Search for the cell housing the specified text and yield its [X, Y] center coordinate. 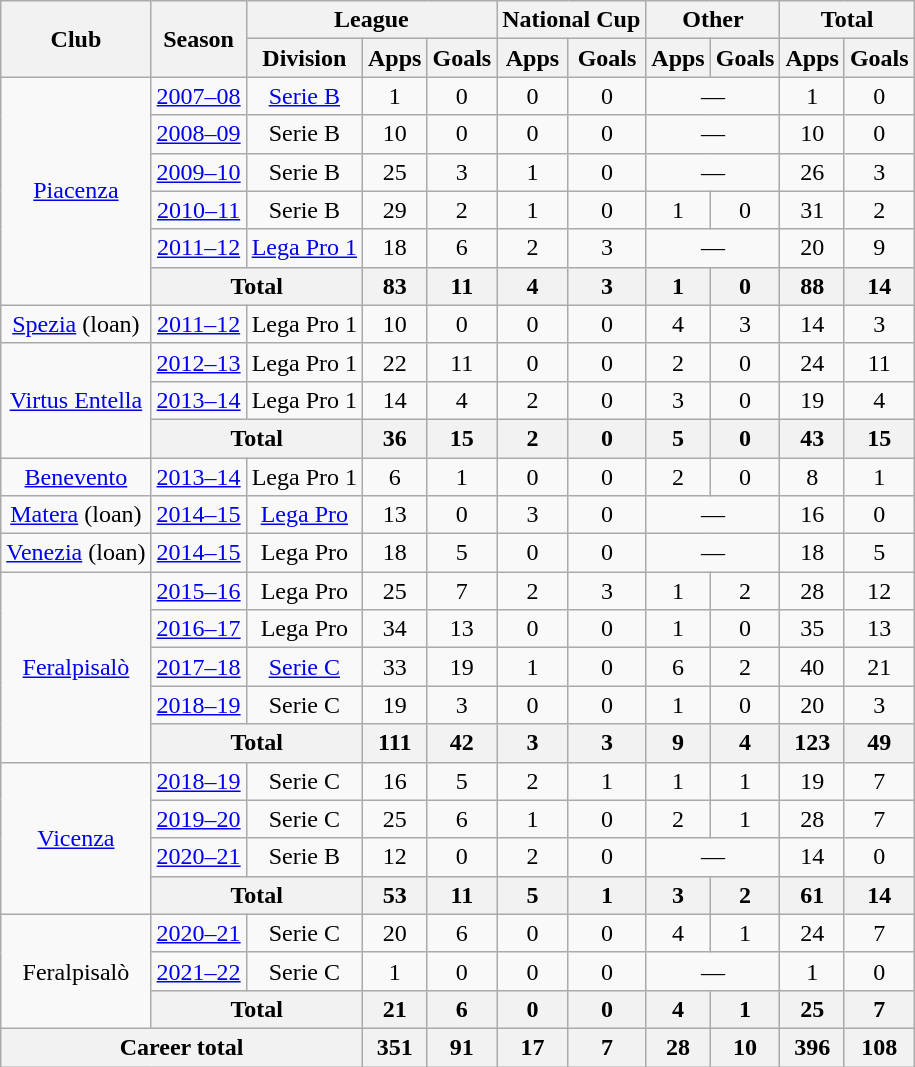
Other [713, 20]
17 [533, 1047]
2007–08 [198, 96]
351 [395, 1047]
83 [395, 286]
2012–13 [198, 362]
29 [395, 210]
53 [395, 895]
Virtus Entella [76, 400]
Season [198, 39]
88 [812, 286]
Benevento [76, 477]
36 [395, 438]
43 [812, 438]
2019–20 [198, 819]
Vicenza [76, 838]
35 [812, 629]
2008–09 [198, 134]
2009–10 [198, 172]
Club [76, 39]
Division [304, 58]
40 [812, 667]
91 [462, 1047]
111 [395, 743]
2021–22 [198, 971]
Venezia (loan) [76, 553]
42 [462, 743]
31 [812, 210]
National Cup [572, 20]
2010–11 [198, 210]
Matera (loan) [76, 515]
34 [395, 629]
Career total [182, 1047]
22 [395, 362]
396 [812, 1047]
2015–16 [198, 591]
26 [812, 172]
Piacenza [76, 191]
49 [879, 743]
8 [812, 477]
61 [812, 895]
33 [395, 667]
108 [879, 1047]
Spezia (loan) [76, 324]
2016–17 [198, 629]
123 [812, 743]
2017–18 [198, 667]
League [372, 20]
